Output the (x, y) coordinate of the center of the cell containing the given text.  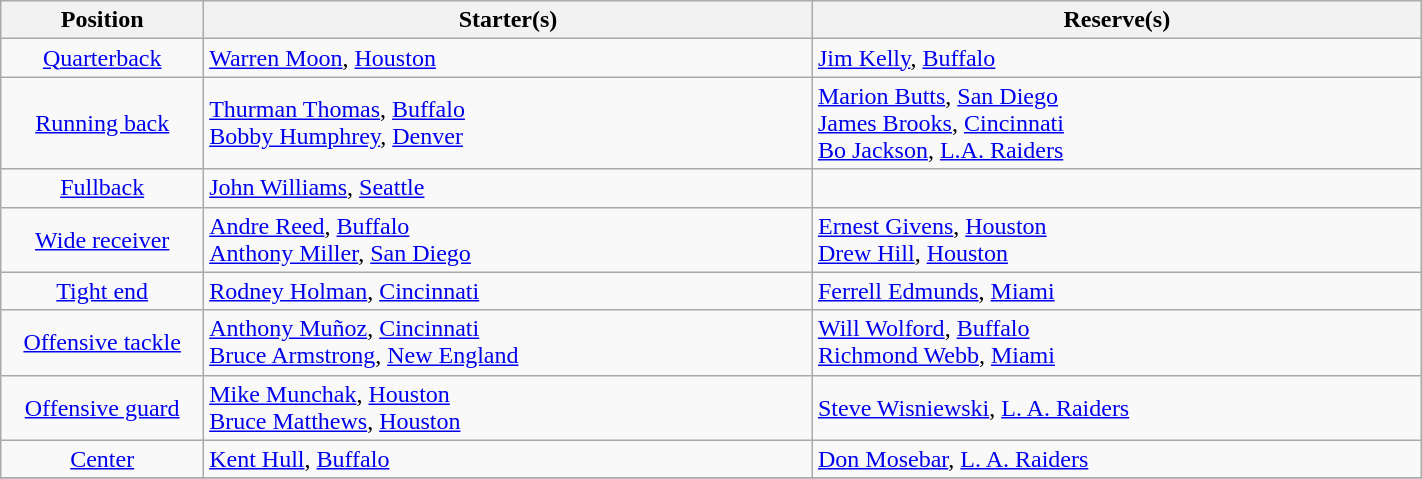
Tight end (102, 291)
Ernest Givens, Houston Drew Hill, Houston (1116, 240)
Wide receiver (102, 240)
Kent Hull, Buffalo (508, 459)
Jim Kelly, Buffalo (1116, 58)
Will Wolford, Buffalo Richmond Webb, Miami (1116, 342)
John Williams, Seattle (508, 188)
Marion Butts, San Diego James Brooks, Cincinnati Bo Jackson, L.A. Raiders (1116, 123)
Anthony Muñoz, Cincinnati Bruce Armstrong, New England (508, 342)
Center (102, 459)
Offensive guard (102, 408)
Don Mosebar, L. A. Raiders (1116, 459)
Ferrell Edmunds, Miami (1116, 291)
Offensive tackle (102, 342)
Position (102, 20)
Quarterback (102, 58)
Thurman Thomas, Buffalo Bobby Humphrey, Denver (508, 123)
Steve Wisniewski, L. A. Raiders (1116, 408)
Starter(s) (508, 20)
Mike Munchak, Houston Bruce Matthews, Houston (508, 408)
Andre Reed, Buffalo Anthony Miller, San Diego (508, 240)
Fullback (102, 188)
Warren Moon, Houston (508, 58)
Reserve(s) (1116, 20)
Running back (102, 123)
Rodney Holman, Cincinnati (508, 291)
